Determine the (x, y) coordinate at the center of the cell enclosing the given text.  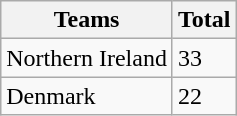
22 (204, 96)
Teams (87, 20)
Total (204, 20)
Denmark (87, 96)
Northern Ireland (87, 58)
33 (204, 58)
